For the text-containing cell, return its midpoint in [x, y] coordinate format. 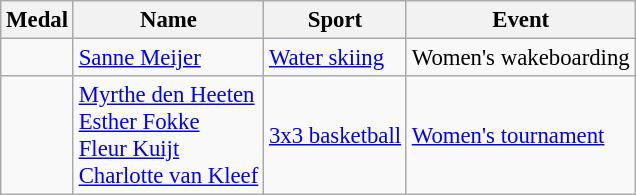
Medal [38, 20]
Women's tournament [520, 136]
Women's wakeboarding [520, 58]
Sport [336, 20]
Myrthe den HeetenEsther FokkeFleur KuijtCharlotte van Kleef [168, 136]
Sanne Meijer [168, 58]
Event [520, 20]
Water skiing [336, 58]
Name [168, 20]
3x3 basketball [336, 136]
